Provide the [x, y] coordinate of the cell's center where the given text is located.  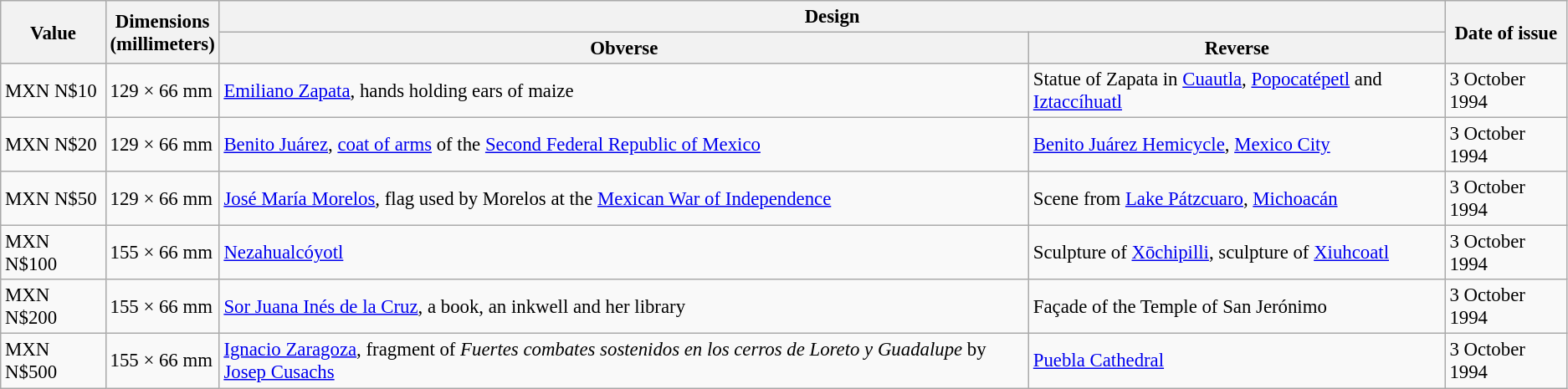
MXN N$20 [54, 146]
Benito Juárez Hemicycle, Mexico City [1237, 146]
MXN N$500 [54, 361]
Emiliano Zapata, hands holding ears of maize [624, 90]
José María Morelos, flag used by Morelos at the Mexican War of Independence [624, 199]
MXN N$100 [54, 253]
Scene from Lake Pátzcuaro, Michoacán [1237, 199]
Sculpture of Xōchipilli, sculpture of Xiuhcoatl [1237, 253]
Puebla Cathedral [1237, 361]
Date of issue [1506, 32]
Façade of the Temple of San Jerónimo [1237, 306]
Reverse [1237, 49]
Value [54, 32]
Dimensions(millimeters) [162, 32]
Statue of Zapata in Cuautla, Popocatépetl and Iztaccíhuatl [1237, 90]
Nezahualcóyotl [624, 253]
Design [832, 17]
MXN N$50 [54, 199]
Sor Juana Inés de la Cruz, a book, an inkwell and her library [624, 306]
Benito Juárez, coat of arms of the Second Federal Republic of Mexico [624, 146]
MXN N$10 [54, 90]
MXN N$200 [54, 306]
Ignacio Zaragoza, fragment of Fuertes combates sostenidos en los cerros de Loreto y Guadalupe by Josep Cusachs [624, 361]
Obverse [624, 49]
